Determine the (x, y) coordinate at the center of the cell enclosing the given text.  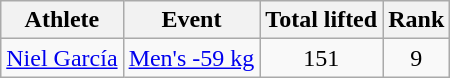
Athlete (62, 20)
Total lifted (322, 20)
Men's -59 kg (192, 58)
9 (416, 58)
Niel García (62, 58)
151 (322, 58)
Rank (416, 20)
Event (192, 20)
